Return (X, Y) of the center of cell containing provided text 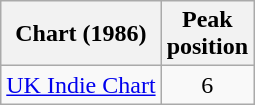
Peakposition (207, 34)
Chart (1986) (81, 34)
UK Indie Chart (81, 85)
6 (207, 85)
